For the text-containing cell, return its midpoint in [X, Y] coordinate format. 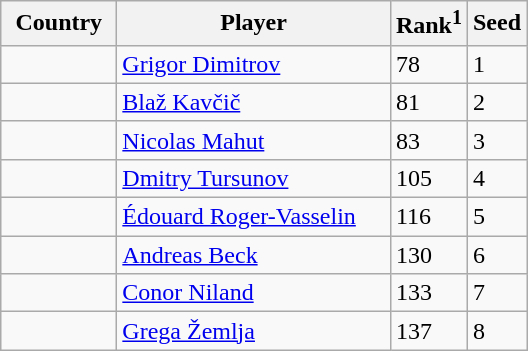
Andreas Beck [254, 255]
Dmitry Tursunov [254, 178]
81 [428, 102]
137 [428, 331]
7 [496, 293]
5 [496, 217]
Country [59, 24]
Nicolas Mahut [254, 140]
Conor Niland [254, 293]
2 [496, 102]
Grega Žemlja [254, 331]
4 [496, 178]
Blaž Kavčič [254, 102]
133 [428, 293]
130 [428, 255]
Édouard Roger-Vasselin [254, 217]
Rank1 [428, 24]
1 [496, 64]
Seed [496, 24]
3 [496, 140]
83 [428, 140]
116 [428, 217]
105 [428, 178]
Player [254, 24]
78 [428, 64]
Grigor Dimitrov [254, 64]
6 [496, 255]
8 [496, 331]
